Provide the [x, y] coordinate of the cell's center where the given text is located.  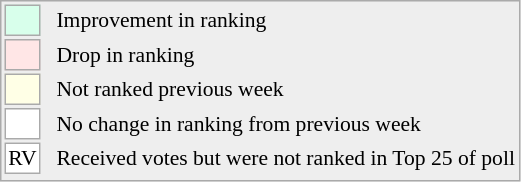
Not ranked previous week [286, 90]
Improvement in ranking [286, 20]
Received votes but were not ranked in Top 25 of poll [286, 158]
Drop in ranking [286, 55]
No change in ranking from previous week [286, 124]
RV [22, 158]
